Detect which cell encompasses the target text, then output its [X, Y] center coordinate. 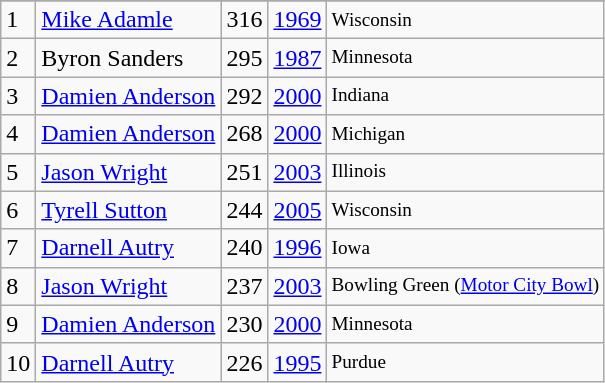
4 [18, 134]
237 [244, 286]
316 [244, 20]
1 [18, 20]
292 [244, 96]
2 [18, 58]
9 [18, 324]
Indiana [466, 96]
Byron Sanders [128, 58]
230 [244, 324]
1987 [298, 58]
240 [244, 248]
295 [244, 58]
244 [244, 210]
Purdue [466, 362]
1996 [298, 248]
3 [18, 96]
251 [244, 172]
226 [244, 362]
2005 [298, 210]
10 [18, 362]
6 [18, 210]
1969 [298, 20]
Iowa [466, 248]
Mike Adamle [128, 20]
Illinois [466, 172]
268 [244, 134]
1995 [298, 362]
Tyrell Sutton [128, 210]
5 [18, 172]
Michigan [466, 134]
8 [18, 286]
Bowling Green (Motor City Bowl) [466, 286]
7 [18, 248]
